For the text-containing cell, return its midpoint in (x, y) coordinate format. 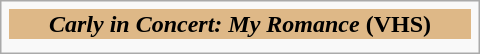
Carly in Concert: My Romance (VHS) (240, 24)
